Determine the (x, y) coordinate at the center of the cell enclosing the given text.  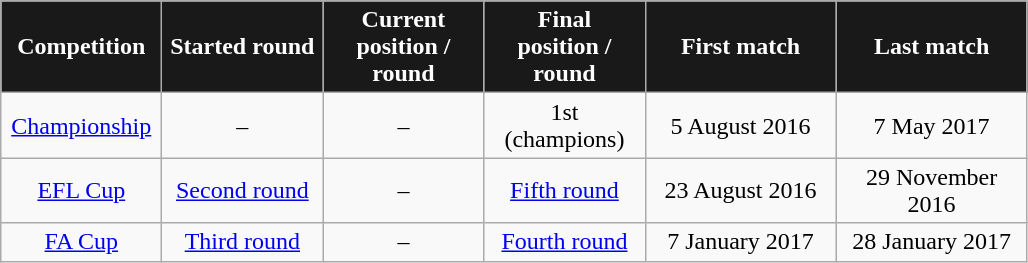
Second round (242, 190)
23 August 2016 (740, 190)
Currentposition / round (404, 47)
Finalposition / round (564, 47)
1st(champions) (564, 126)
29 November 2016 (932, 190)
Championship (82, 126)
FA Cup (82, 242)
Fourth round (564, 242)
Fifth round (564, 190)
First match (740, 47)
Started round (242, 47)
EFL Cup (82, 190)
Third round (242, 242)
7 May 2017 (932, 126)
Competition (82, 47)
28 January 2017 (932, 242)
5 August 2016 (740, 126)
Last match (932, 47)
7 January 2017 (740, 242)
